Output the (x, y) coordinate of the center of the cell containing the given text.  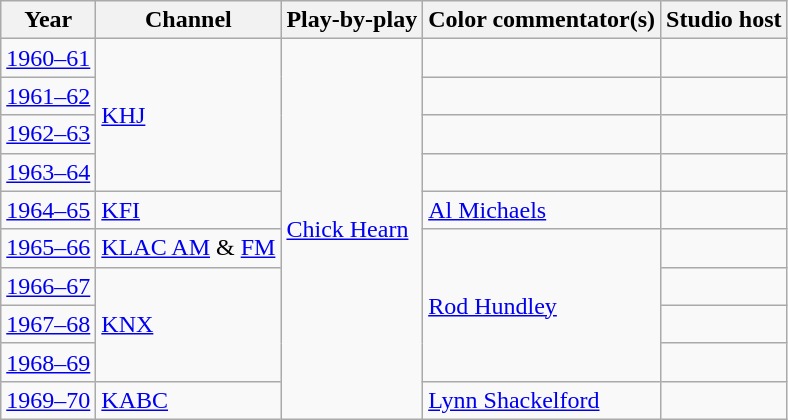
Chick Hearn (352, 230)
Play-by-play (352, 20)
Color commentator(s) (542, 20)
KABC (188, 400)
Al Michaels (542, 210)
Year (48, 20)
1968–69 (48, 362)
1960–61 (48, 58)
1962–63 (48, 134)
1964–65 (48, 210)
1967–68 (48, 324)
1969–70 (48, 400)
KHJ (188, 115)
Lynn Shackelford (542, 400)
1963–64 (48, 172)
Rod Hundley (542, 305)
1966–67 (48, 286)
Studio host (724, 20)
KNX (188, 324)
1961–62 (48, 96)
KFI (188, 210)
1965–66 (48, 248)
KLAC AM & FM (188, 248)
Channel (188, 20)
